Determine the (X, Y) coordinate at the center of the cell enclosing the given text.  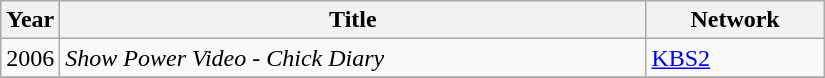
Show Power Video - Chick Diary (353, 58)
Title (353, 20)
KBS2 (735, 58)
Year (30, 20)
2006 (30, 58)
Network (735, 20)
